Determine the (x, y) coordinate at the center of the cell enclosing the given text.  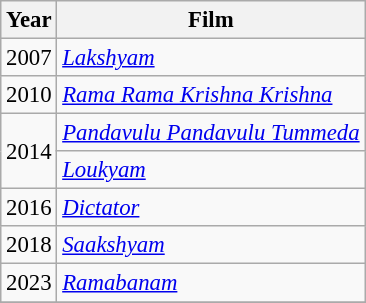
2018 (29, 245)
Year (29, 20)
2014 (29, 152)
Saakshyam (211, 245)
Ramabanam (211, 283)
Dictator (211, 208)
2010 (29, 95)
Loukyam (211, 170)
Lakshyam (211, 58)
Film (211, 20)
Pandavulu Pandavulu Tummeda (211, 133)
2016 (29, 208)
Rama Rama Krishna Krishna (211, 95)
2007 (29, 58)
2023 (29, 283)
